Detect which cell encompasses the target text, then output its (x, y) center coordinate. 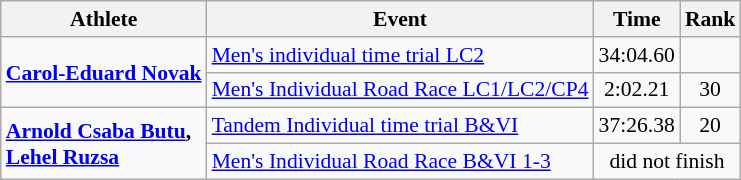
Men's individual time trial LC2 (400, 55)
Tandem Individual time trial B&VI (400, 126)
Rank (710, 19)
Arnold Csaba Butu,Lehel Ruzsa (104, 144)
Carol-Eduard Novak (104, 72)
did not finish (668, 162)
20 (710, 126)
Time (637, 19)
34:04.60 (637, 55)
30 (710, 90)
37:26.38 (637, 126)
Athlete (104, 19)
Men's Individual Road Race B&VI 1-3 (400, 162)
Event (400, 19)
Men's Individual Road Race LC1/LC2/CP4 (400, 90)
2:02.21 (637, 90)
